Find where the given text appears and provide that cell's center as (x, y) coordinate. 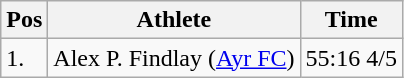
Athlete (174, 20)
55:16 4/5 (351, 58)
Time (351, 20)
1. (24, 58)
Alex P. Findlay (Ayr FC) (174, 58)
Pos (24, 20)
